Return (X, Y) of the center of cell containing provided text 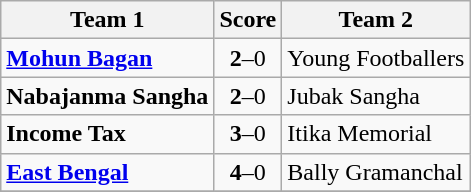
Score (248, 20)
Young Footballers (376, 58)
Team 1 (108, 20)
Jubak Sangha (376, 96)
4–0 (248, 172)
3–0 (248, 134)
East Bengal (108, 172)
Itika Memorial (376, 134)
Nabajanma Sangha (108, 96)
Bally Gramanchal (376, 172)
Income Tax (108, 134)
Mohun Bagan (108, 58)
Team 2 (376, 20)
